Determine the [x, y] coordinate at the center of the cell enclosing the given text.  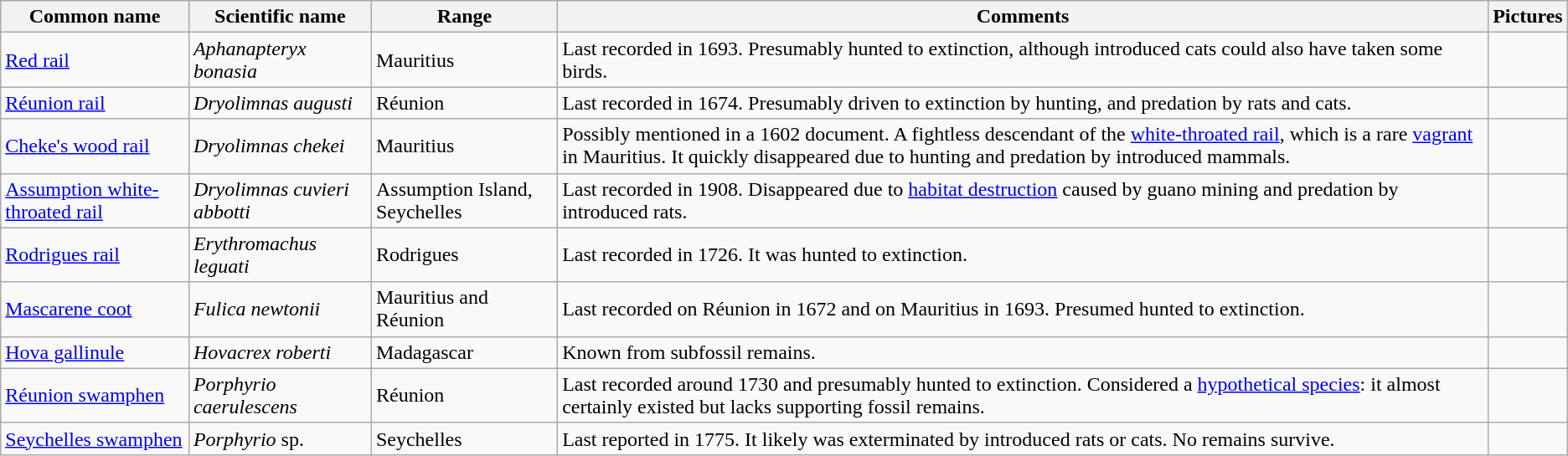
Dryolimnas cuvieri abbotti [280, 201]
Madagascar [464, 352]
Mascarene coot [95, 310]
Scientific name [280, 17]
Last recorded in 1726. It was hunted to extinction. [1024, 254]
Hovacrex roberti [280, 352]
Assumption white-throated rail [95, 201]
Assumption Island, Seychelles [464, 201]
Cheke's wood rail [95, 146]
Last recorded in 1693. Presumably hunted to extinction, although introduced cats could also have taken some birds. [1024, 60]
Fulica newtonii [280, 310]
Réunion swamphen [95, 395]
Réunion rail [95, 103]
Dryolimnas chekei [280, 146]
Aphanapteryx bonasia [280, 60]
Erythromachus leguati [280, 254]
Range [464, 17]
Porphyrio sp. [280, 438]
Known from subfossil remains. [1024, 352]
Rodrigues rail [95, 254]
Last recorded in 1908. Disappeared due to habitat destruction caused by guano mining and predation by introduced rats. [1024, 201]
Mauritius and Réunion [464, 310]
Red rail [95, 60]
Seychelles swamphen [95, 438]
Last reported in 1775. It likely was exterminated by introduced rats or cats. No remains survive. [1024, 438]
Comments [1024, 17]
Porphyrio caerulescens [280, 395]
Last recorded in 1674. Presumably driven to extinction by hunting, and predation by rats and cats. [1024, 103]
Last recorded on Réunion in 1672 and on Mauritius in 1693. Presumed hunted to extinction. [1024, 310]
Dryolimnas augusti [280, 103]
Seychelles [464, 438]
Common name [95, 17]
Hova gallinule [95, 352]
Rodrigues [464, 254]
Pictures [1528, 17]
